Locate the cell with the specified text and output its (x, y) center coordinate. 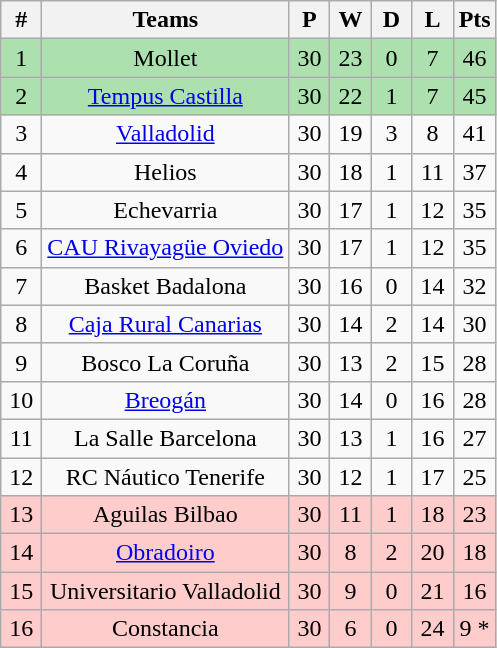
L (432, 20)
Aguilas Bilbao (166, 515)
21 (432, 591)
25 (474, 477)
Caja Rural Canarias (166, 324)
La Salle Barcelona (166, 438)
41 (474, 134)
Mollet (166, 58)
Universitario Valladolid (166, 591)
Obradoiro (166, 553)
24 (432, 629)
Basket Badalona (166, 286)
37 (474, 172)
P (310, 20)
Pts (474, 20)
RC Náutico Tenerife (166, 477)
Teams (166, 20)
# (22, 20)
Echevarria (166, 210)
20 (432, 553)
32 (474, 286)
Tempus Castilla (166, 96)
4 (22, 172)
Bosco La Coruña (166, 362)
Breogán (166, 400)
Constancia (166, 629)
CAU Rivayagüe Oviedo (166, 248)
Valladolid (166, 134)
D (392, 20)
19 (350, 134)
9 * (474, 629)
10 (22, 400)
5 (22, 210)
27 (474, 438)
45 (474, 96)
22 (350, 96)
W (350, 20)
Helios (166, 172)
46 (474, 58)
